From the cell containing the given text, extract its center point as [X, Y] coordinate. 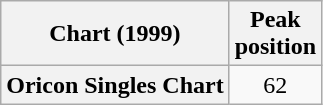
62 [275, 85]
Chart (1999) [115, 34]
Oricon Singles Chart [115, 85]
Peakposition [275, 34]
